Output the (X, Y) coordinate of the center of the cell containing the given text.  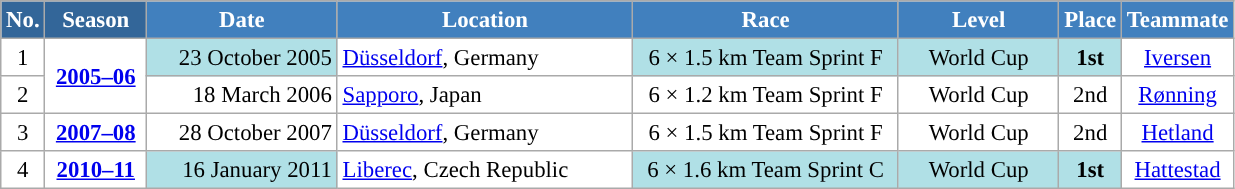
Sapporo, Japan (485, 95)
6 × 1.6 km Team Sprint C (766, 170)
18 March 2006 (242, 95)
Season (96, 20)
2010–11 (96, 170)
Rønning (1177, 95)
28 October 2007 (242, 133)
Teammate (1177, 20)
4 (23, 170)
6 × 1.2 km Team Sprint F (766, 95)
2007–08 (96, 133)
Level (978, 20)
Hetland (1177, 133)
Hattestad (1177, 170)
Liberec, Czech Republic (485, 170)
Location (485, 20)
16 January 2011 (242, 170)
No. (23, 20)
1 (23, 58)
Place (1090, 20)
3 (23, 133)
Race (766, 20)
23 October 2005 (242, 58)
Date (242, 20)
Iversen (1177, 58)
2005–06 (96, 76)
2 (23, 95)
